Provide the [X, Y] coordinate of the cell's center where the given text is located.  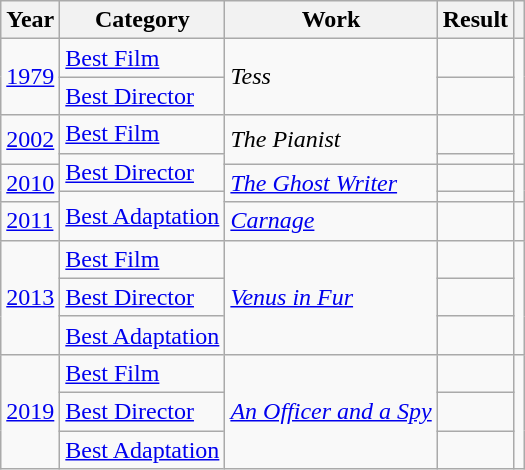
Year [30, 20]
1979 [30, 77]
2002 [30, 140]
Carnage [331, 221]
Work [331, 20]
An Officer and a Spy [331, 411]
Venus in Fur [331, 297]
Result [475, 20]
2010 [30, 183]
Category [142, 20]
Tess [331, 77]
The Ghost Writer [331, 183]
2019 [30, 411]
The Pianist [331, 140]
2013 [30, 297]
2011 [30, 221]
